Return the [x, y] coordinate for the center point of the cell that contains the specified text.  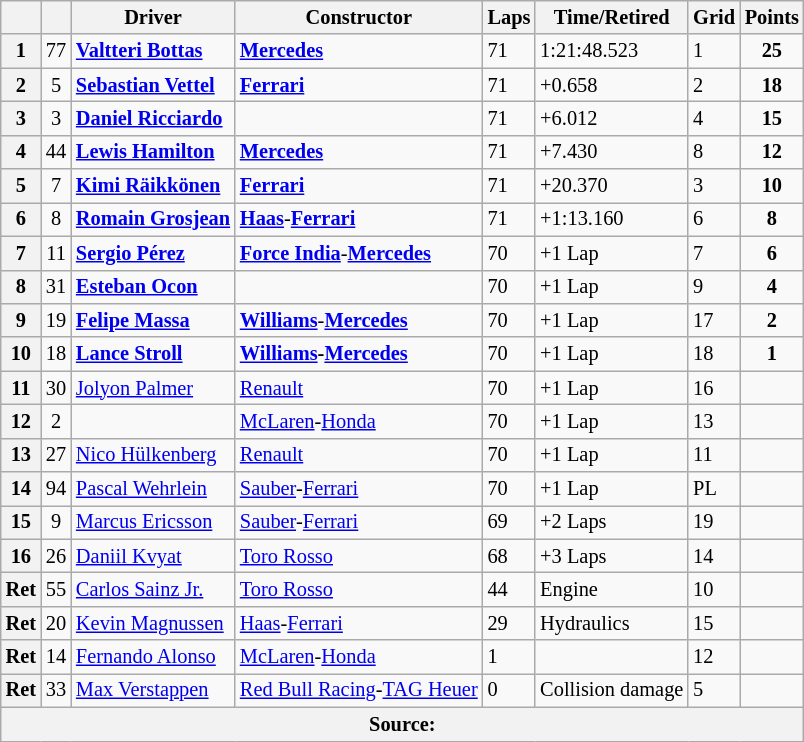
Felipe Massa [153, 320]
Kimi Räikkönen [153, 186]
Fernando Alonso [153, 657]
Daniel Ricciardo [153, 118]
30 [56, 388]
Grid [714, 17]
+0.658 [612, 85]
Sergio Pérez [153, 253]
Lewis Hamilton [153, 152]
Romain Grosjean [153, 219]
55 [56, 589]
Carlos Sainz Jr. [153, 589]
Collision damage [612, 690]
Esteban Ocon [153, 287]
31 [56, 287]
Force India-Mercedes [359, 253]
Pascal Wehrlein [153, 489]
Jolyon Palmer [153, 388]
20 [56, 623]
Valtteri Bottas [153, 51]
Kevin Magnussen [153, 623]
Sebastian Vettel [153, 85]
33 [56, 690]
77 [56, 51]
0 [510, 690]
+20.370 [612, 186]
Max Verstappen [153, 690]
Time/Retired [612, 17]
17 [714, 320]
Hydraulics [612, 623]
Constructor [359, 17]
Points [772, 17]
PL [714, 489]
69 [510, 522]
25 [772, 51]
1:21:48.523 [612, 51]
Source: [402, 724]
26 [56, 556]
27 [56, 455]
+7.430 [612, 152]
Daniil Kvyat [153, 556]
Red Bull Racing-TAG Heuer [359, 690]
Nico Hülkenberg [153, 455]
+3 Laps [612, 556]
+2 Laps [612, 522]
68 [510, 556]
Engine [612, 589]
+1:13.160 [612, 219]
Laps [510, 17]
Marcus Ericsson [153, 522]
94 [56, 489]
29 [510, 623]
Lance Stroll [153, 354]
+6.012 [612, 118]
Driver [153, 17]
